Search for the cell housing the specified text and yield its [x, y] center coordinate. 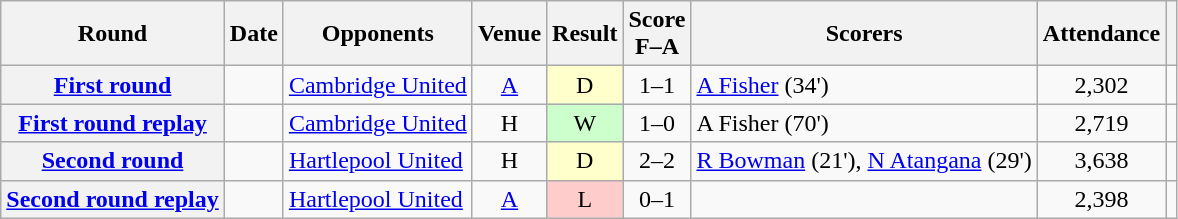
0–1 [657, 199]
2,302 [1101, 85]
L [585, 199]
W [585, 123]
3,638 [1101, 161]
1–0 [657, 123]
ScoreF–A [657, 34]
First round replay [113, 123]
1–1 [657, 85]
Second round [113, 161]
First round [113, 85]
2–2 [657, 161]
2,719 [1101, 123]
A Fisher (34') [864, 85]
2,398 [1101, 199]
Venue [509, 34]
Result [585, 34]
Date [254, 34]
Round [113, 34]
R Bowman (21'), N Atangana (29') [864, 161]
A Fisher (70') [864, 123]
Second round replay [113, 199]
Attendance [1101, 34]
Scorers [864, 34]
Opponents [378, 34]
